From the cell containing the given text, extract its center point as [x, y] coordinate. 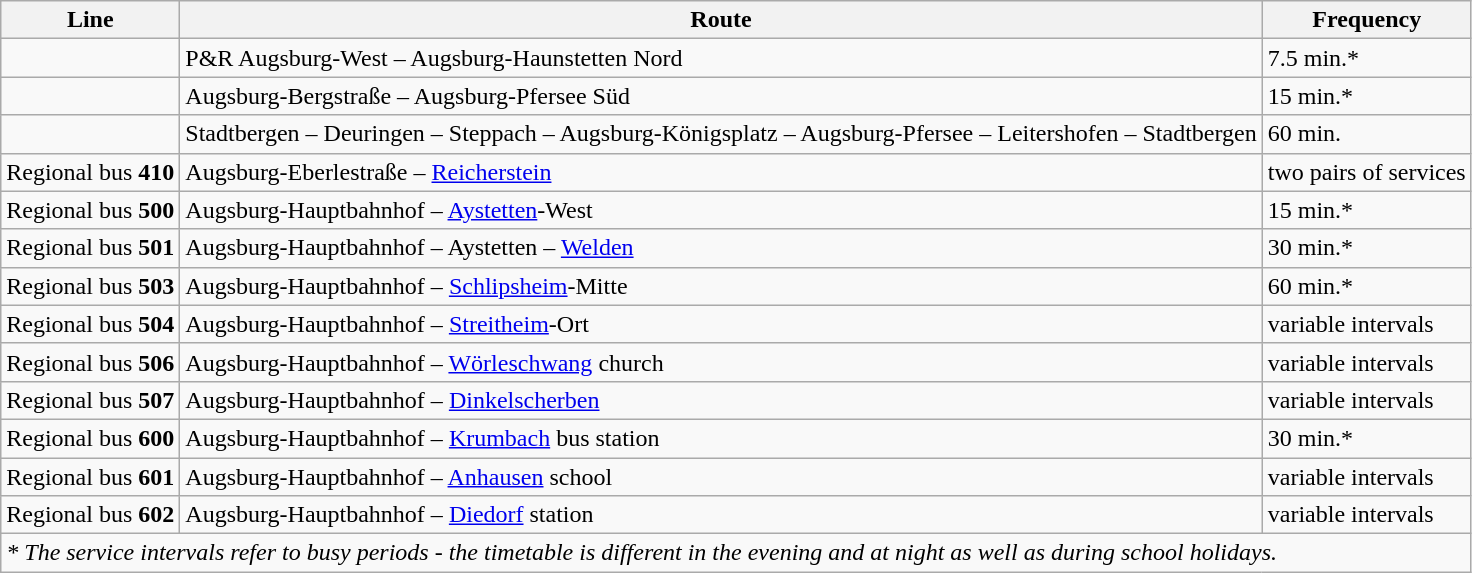
Regional bus 410 [90, 172]
Augsburg-Hauptbahnhof – Diedorf station [721, 515]
Stadtbergen – Deuringen – Steppach – Augsburg-Königsplatz – Augsburg-Pfersee – Leitershofen – Stadtbergen [721, 134]
Route [721, 20]
Regional bus 602 [90, 515]
Augsburg-Hauptbahnhof – Aystetten – Welden [721, 248]
Line [90, 20]
Augsburg-Hauptbahnhof – Aystetten-West [721, 210]
60 min. [1366, 134]
Augsburg-Hauptbahnhof – Dinkelscherben [721, 400]
7.5 min.* [1366, 58]
Regional bus 600 [90, 438]
Regional bus 506 [90, 362]
Regional bus 501 [90, 248]
Regional bus 500 [90, 210]
* The service intervals refer to busy periods - the timetable is different in the evening and at night as well as during school holidays. [736, 553]
Augsburg-Hauptbahnhof – Krumbach bus station [721, 438]
Regional bus 601 [90, 477]
60 min.* [1366, 286]
Regional bus 503 [90, 286]
Augsburg-Hauptbahnhof – Wörleschwang church [721, 362]
Regional bus 507 [90, 400]
Augsburg-Bergstraße – Augsburg-Pfersee Süd [721, 96]
Regional bus 504 [90, 324]
Augsburg-Hauptbahnhof – Streitheim-Ort [721, 324]
Augsburg-Hauptbahnhof – Schlipsheim-Mitte [721, 286]
Frequency [1366, 20]
Augsburg-Eberlestraße – Reicherstein [721, 172]
two pairs of services [1366, 172]
Augsburg-Hauptbahnhof – Anhausen school [721, 477]
P&R Augsburg-West – Augsburg-Haunstetten Nord [721, 58]
